For the text-containing cell, return its midpoint in (x, y) coordinate format. 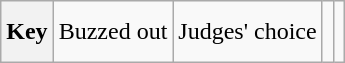
Judges' choice (248, 32)
Key (27, 32)
Buzzed out (113, 32)
